Detect which cell encompasses the target text, then output its [x, y] center coordinate. 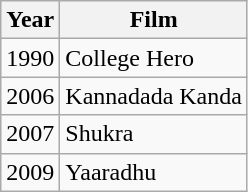
1990 [30, 58]
Kannadada Kanda [154, 96]
2007 [30, 134]
Yaaradhu [154, 172]
Film [154, 20]
2009 [30, 172]
College Hero [154, 58]
2006 [30, 96]
Year [30, 20]
Shukra [154, 134]
